Detect which cell encompasses the target text, then output its (x, y) center coordinate. 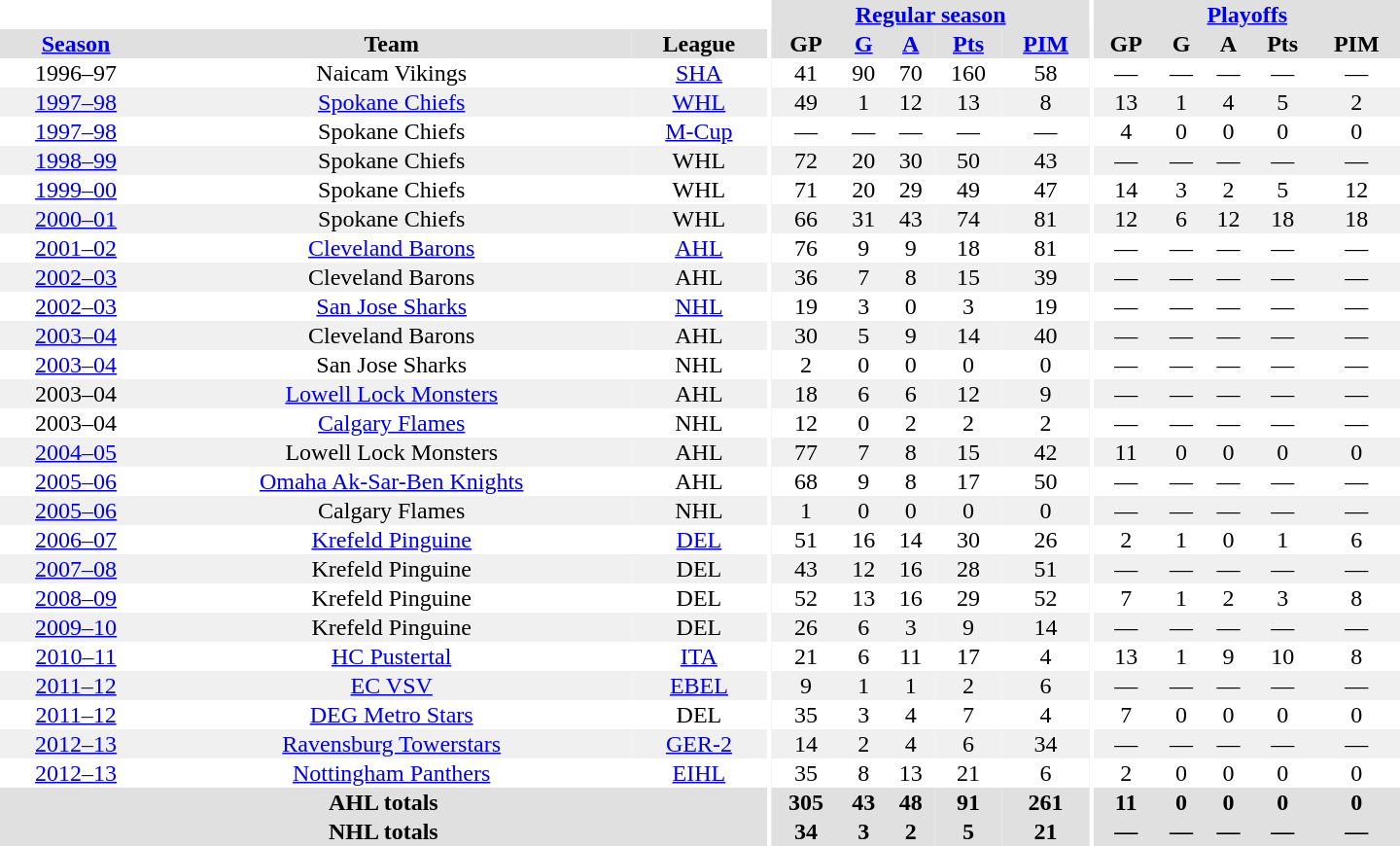
160 (968, 73)
39 (1046, 277)
2001–02 (76, 248)
1998–99 (76, 160)
NHL totals (383, 831)
1999–00 (76, 190)
41 (806, 73)
261 (1046, 802)
91 (968, 802)
EC VSV (391, 686)
Season (76, 44)
36 (806, 277)
70 (911, 73)
2004–05 (76, 452)
Nottingham Panthers (391, 773)
72 (806, 160)
ITA (698, 656)
2009–10 (76, 627)
Omaha Ak-Sar-Ben Knights (391, 481)
AHL totals (383, 802)
42 (1046, 452)
2010–11 (76, 656)
Ravensburg Towerstars (391, 744)
DEG Metro Stars (391, 715)
90 (863, 73)
Playoffs (1247, 15)
305 (806, 802)
48 (911, 802)
Naicam Vikings (391, 73)
Regular season (930, 15)
71 (806, 190)
47 (1046, 190)
40 (1046, 335)
58 (1046, 73)
2007–08 (76, 569)
Team (391, 44)
SHA (698, 73)
GER-2 (698, 744)
77 (806, 452)
HC Pustertal (391, 656)
League (698, 44)
2006–07 (76, 540)
76 (806, 248)
68 (806, 481)
2000–01 (76, 219)
28 (968, 569)
M-Cup (698, 131)
1996–97 (76, 73)
2008–09 (76, 598)
66 (806, 219)
EBEL (698, 686)
31 (863, 219)
EIHL (698, 773)
74 (968, 219)
10 (1283, 656)
